Provide the (x, y) coordinate of the cell's center where the given text is located.  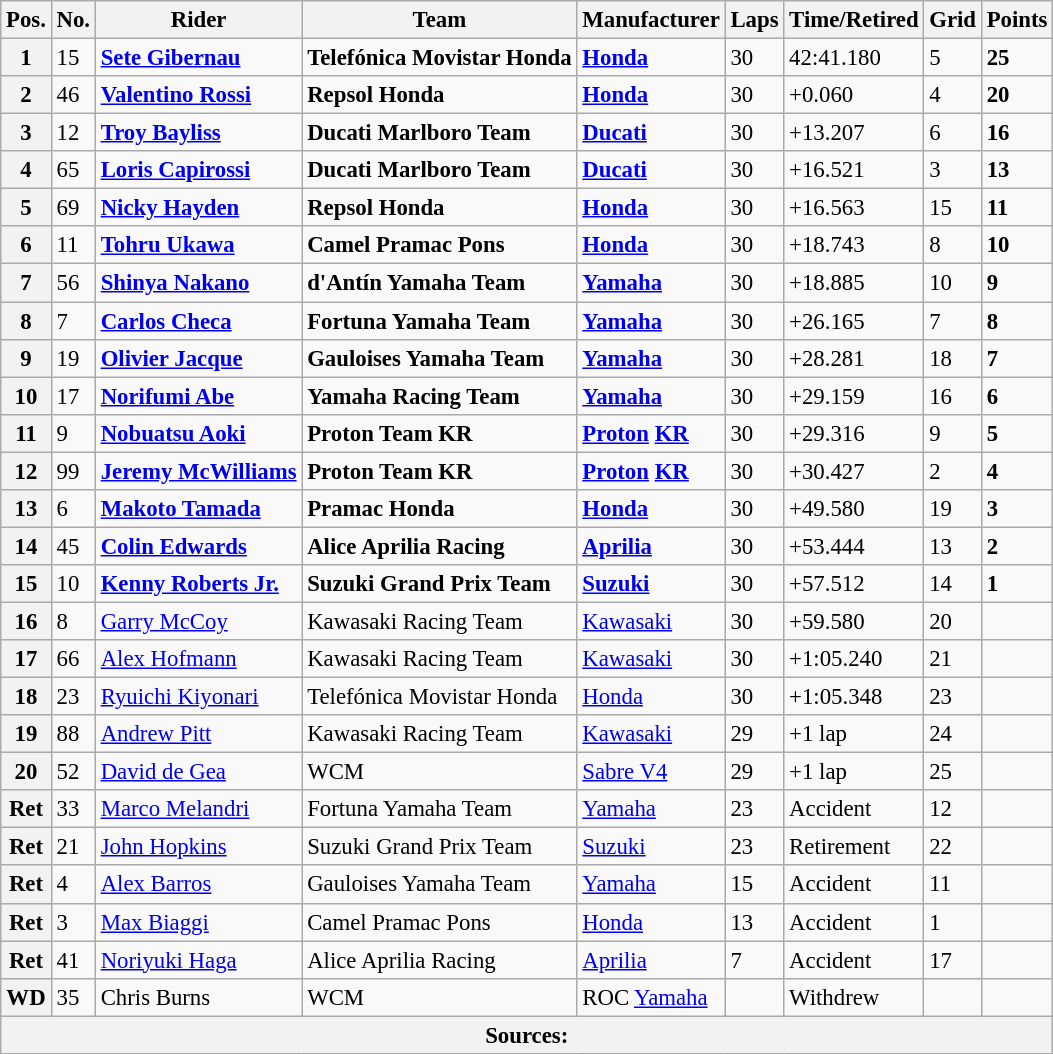
Jeremy McWilliams (198, 471)
Loris Capirossi (198, 170)
+16.563 (854, 208)
+28.281 (854, 358)
d'Antín Yamaha Team (440, 283)
+18.885 (854, 283)
+18.743 (854, 245)
45 (73, 546)
24 (952, 734)
+16.521 (854, 170)
Retirement (854, 847)
Time/Retired (854, 20)
Norifumi Abe (198, 396)
+1:05.240 (854, 659)
Manufacturer (651, 20)
Alex Barros (198, 885)
+29.316 (854, 433)
Nicky Hayden (198, 208)
Tohru Ukawa (198, 245)
Withdrew (854, 997)
+53.444 (854, 546)
Pos. (26, 20)
Sources: (527, 1035)
Chris Burns (198, 997)
WD (26, 997)
ROC Yamaha (651, 997)
52 (73, 772)
+30.427 (854, 471)
+57.512 (854, 584)
35 (73, 997)
56 (73, 283)
Ryuichi Kiyonari (198, 697)
Rider (198, 20)
41 (73, 960)
65 (73, 170)
Carlos Checa (198, 321)
Andrew Pitt (198, 734)
Kenny Roberts Jr. (198, 584)
Troy Bayliss (198, 133)
+1:05.348 (854, 697)
John Hopkins (198, 847)
Colin Edwards (198, 546)
Team (440, 20)
Sabre V4 (651, 772)
+0.060 (854, 95)
Noriyuki Haga (198, 960)
+29.159 (854, 396)
Valentino Rossi (198, 95)
Grid (952, 20)
66 (73, 659)
Max Biaggi (198, 922)
David de Gea (198, 772)
88 (73, 734)
Nobuatsu Aoki (198, 433)
Points (1016, 20)
+49.580 (854, 509)
Olivier Jacque (198, 358)
99 (73, 471)
Marco Melandri (198, 809)
Shinya Nakano (198, 283)
Makoto Tamada (198, 509)
Sete Gibernau (198, 58)
69 (73, 208)
+13.207 (854, 133)
+26.165 (854, 321)
22 (952, 847)
No. (73, 20)
+59.580 (854, 621)
42:41.180 (854, 58)
46 (73, 95)
Alex Hofmann (198, 659)
Pramac Honda (440, 509)
Laps (754, 20)
33 (73, 809)
Garry McCoy (198, 621)
Yamaha Racing Team (440, 396)
